Locate the cell with the specified text and output its (x, y) center coordinate. 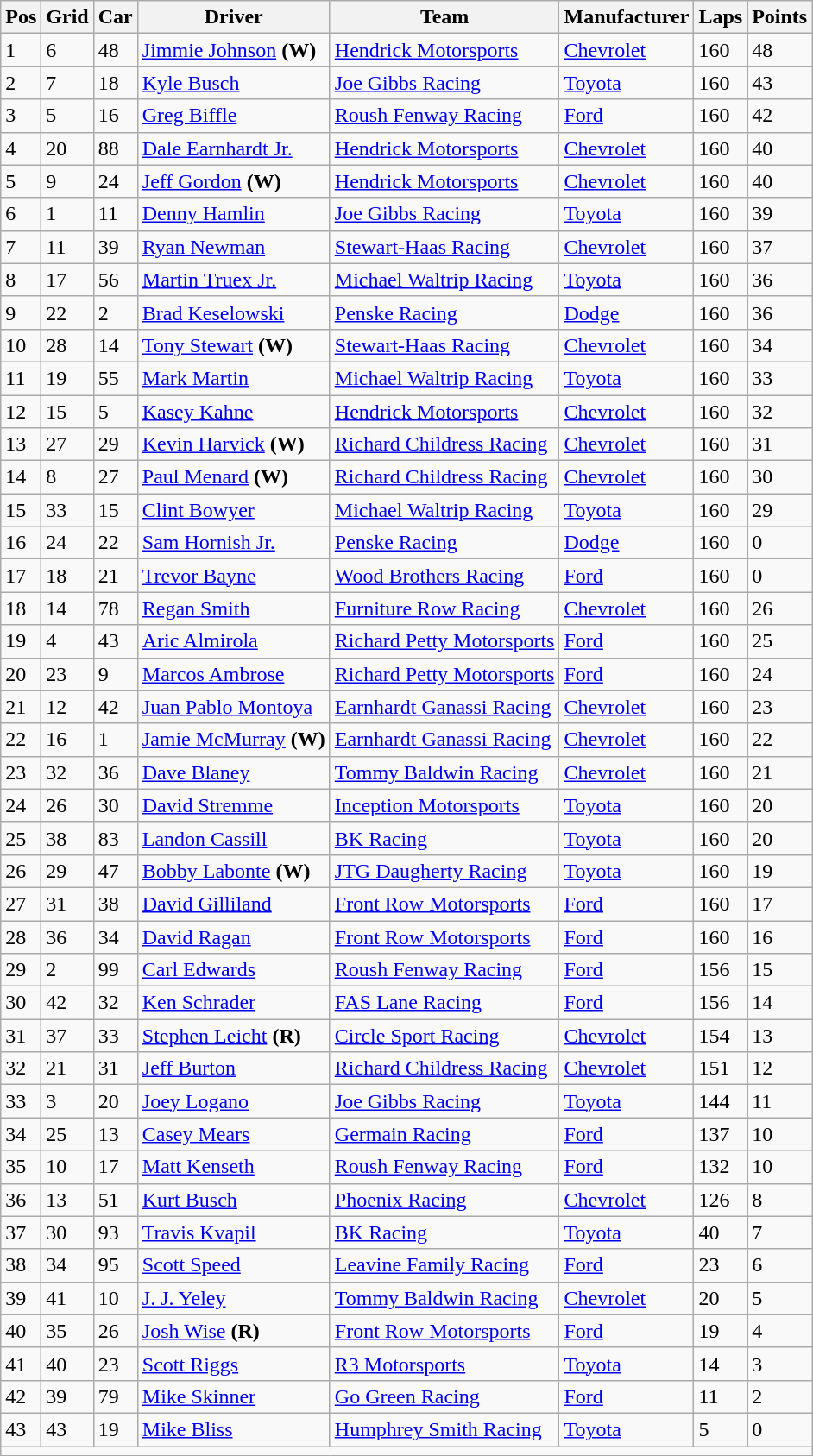
Josh Wise (R) (233, 1331)
Kyle Busch (233, 83)
Stephen Leicht (R) (233, 1036)
Furniture Row Racing (444, 608)
Sam Hornish Jr. (233, 543)
R3 Motorsports (444, 1364)
Leavine Family Racing (444, 1265)
Inception Motorsports (444, 805)
Humphrey Smith Racing (444, 1429)
Mike Skinner (233, 1396)
Greg Biffle (233, 116)
Dale Earnhardt Jr. (233, 148)
78 (116, 608)
Kasey Kahne (233, 412)
David Gilliland (233, 904)
Carl Edwards (233, 970)
Kevin Harvick (W) (233, 444)
Denny Hamlin (233, 214)
Travis Kvapil (233, 1232)
Scott Riggs (233, 1364)
Team (444, 17)
Jamie McMurray (W) (233, 740)
51 (116, 1200)
Brad Keselowski (233, 312)
99 (116, 970)
88 (116, 148)
Aric Almirola (233, 641)
David Ragan (233, 936)
Ryan Newman (233, 247)
93 (116, 1232)
J. J. Yeley (233, 1298)
Casey Mears (233, 1134)
Phoenix Racing (444, 1200)
JTG Daugherty Racing (444, 871)
56 (116, 280)
Trevor Bayne (233, 576)
Jimmie Johnson (W) (233, 50)
Scott Speed (233, 1265)
Regan Smith (233, 608)
Matt Kenseth (233, 1167)
FAS Lane Racing (444, 1003)
Martin Truex Jr. (233, 280)
Landon Cassill (233, 838)
Kurt Busch (233, 1200)
Jeff Burton (233, 1068)
Clint Bowyer (233, 510)
Points (780, 17)
Pos (21, 17)
Manufacturer (627, 17)
126 (721, 1200)
David Stremme (233, 805)
55 (116, 378)
Mike Bliss (233, 1429)
Go Green Racing (444, 1396)
Tony Stewart (W) (233, 345)
144 (721, 1101)
79 (116, 1396)
Mark Martin (233, 378)
Wood Brothers Racing (444, 576)
Juan Pablo Montoya (233, 707)
Dave Blaney (233, 772)
Bobby Labonte (W) (233, 871)
83 (116, 838)
Joey Logano (233, 1101)
137 (721, 1134)
Ken Schrader (233, 1003)
47 (116, 871)
Car (116, 17)
Jeff Gordon (W) (233, 181)
154 (721, 1036)
95 (116, 1265)
Paul Menard (W) (233, 477)
Grid (67, 17)
Laps (721, 17)
Germain Racing (444, 1134)
Marcos Ambrose (233, 674)
151 (721, 1068)
Driver (233, 17)
132 (721, 1167)
Circle Sport Racing (444, 1036)
